Return [x, y] of the center of cell containing provided text 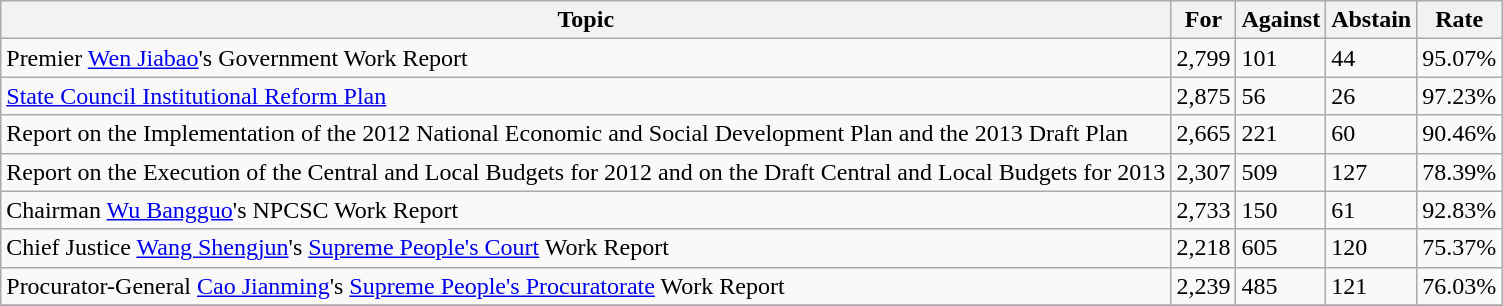
121 [1372, 286]
61 [1372, 210]
Premier Wen Jiabao's Government Work Report [586, 58]
2,218 [1204, 248]
2,733 [1204, 210]
Chairman Wu Bangguo's NPCSC Work Report [586, 210]
221 [1281, 134]
95.07% [1460, 58]
2,307 [1204, 172]
26 [1372, 96]
78.39% [1460, 172]
90.46% [1460, 134]
2,799 [1204, 58]
605 [1281, 248]
127 [1372, 172]
For [1204, 20]
485 [1281, 286]
76.03% [1460, 286]
120 [1372, 248]
2,875 [1204, 96]
Against [1281, 20]
Topic [586, 20]
2,239 [1204, 286]
2,665 [1204, 134]
97.23% [1460, 96]
150 [1281, 210]
Chief Justice Wang Shengjun's Supreme People's Court Work Report [586, 248]
State Council Institutional Reform Plan [586, 96]
75.37% [1460, 248]
44 [1372, 58]
Abstain [1372, 20]
60 [1372, 134]
Procurator-General Cao Jianming's Supreme People's Procuratorate Work Report [586, 286]
92.83% [1460, 210]
101 [1281, 58]
509 [1281, 172]
Report on the Implementation of the 2012 National Economic and Social Development Plan and the 2013 Draft Plan [586, 134]
Report on the Execution of the Central and Local Budgets for 2012 and on the Draft Central and Local Budgets for 2013 [586, 172]
Rate [1460, 20]
56 [1281, 96]
